Find where the given text appears and provide that cell's center as (X, Y) coordinate. 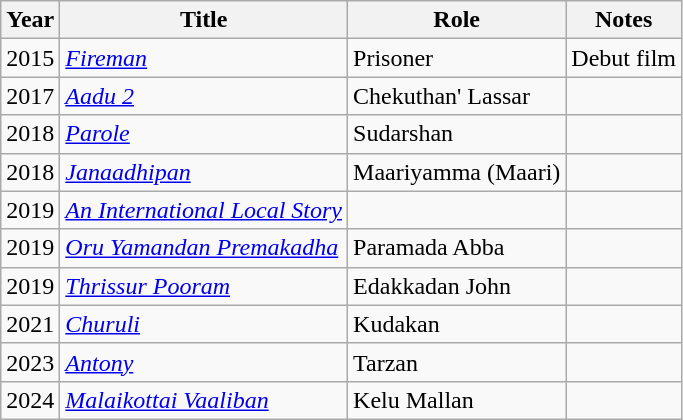
Sudarshan (457, 134)
Aadu 2 (204, 96)
2017 (30, 96)
Kudakan (457, 324)
Churuli (204, 324)
Tarzan (457, 362)
Parole (204, 134)
Year (30, 20)
Edakkadan John (457, 286)
2024 (30, 400)
Prisoner (457, 58)
Fireman (204, 58)
Notes (624, 20)
2015 (30, 58)
Chekuthan' Lassar (457, 96)
Role (457, 20)
Kelu Mallan (457, 400)
Antony (204, 362)
Thrissur Pooram (204, 286)
2021 (30, 324)
Paramada Abba (457, 248)
Debut film (624, 58)
2023 (30, 362)
Malaikottai Vaaliban (204, 400)
Maariyamma (Maari) (457, 172)
Title (204, 20)
Janaadhipan (204, 172)
An International Local Story (204, 210)
Oru Yamandan Premakadha (204, 248)
